Extract the [x, y] coordinate from the center of the cell holding the provided text.  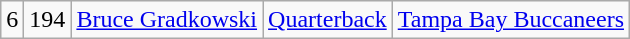
Quarterback [328, 20]
194 [48, 20]
6 [12, 20]
Bruce Gradkowski [167, 20]
Tampa Bay Buccaneers [510, 20]
